For the text-containing cell, return its midpoint in (X, Y) coordinate format. 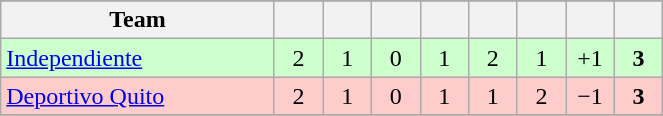
+1 (590, 58)
Deportivo Quito (138, 96)
Team (138, 20)
Independiente (138, 58)
−1 (590, 96)
